Search for the cell housing the specified text and yield its (X, Y) center coordinate. 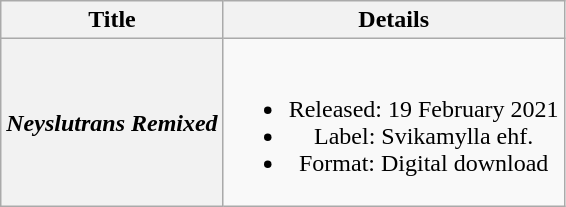
Details (394, 20)
Neyslutrans Remixed (112, 122)
Released: 19 February 2021Label: Svikamylla ehf.Format: Digital download (394, 122)
Title (112, 20)
